Output the (x, y) coordinate of the center of the cell containing the given text.  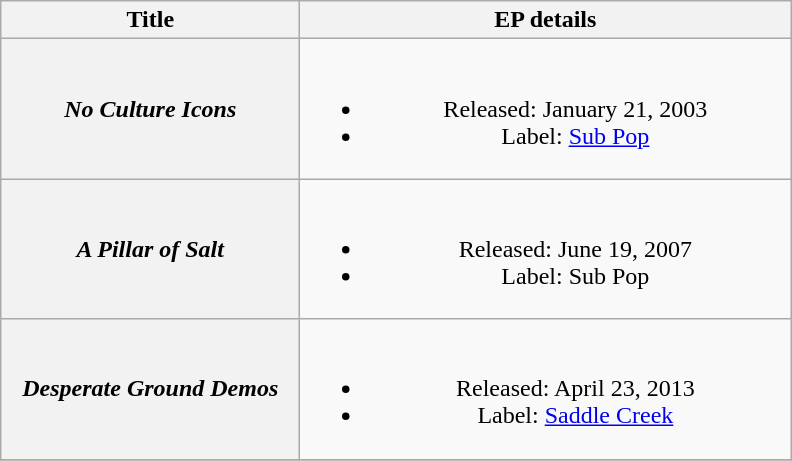
A Pillar of Salt (150, 249)
Released: April 23, 2013Label: Saddle Creek (546, 389)
Desperate Ground Demos (150, 389)
Released: June 19, 2007Label: Sub Pop (546, 249)
Released: January 21, 2003Label: Sub Pop (546, 109)
Title (150, 20)
No Culture Icons (150, 109)
EP details (546, 20)
